Extract the [X, Y] coordinate from the center of the cell holding the provided text.  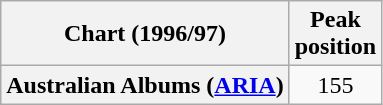
Peakposition [335, 34]
Chart (1996/97) [145, 34]
Australian Albums (ARIA) [145, 85]
155 [335, 85]
